Locate the cell with the specified text and output its (X, Y) center coordinate. 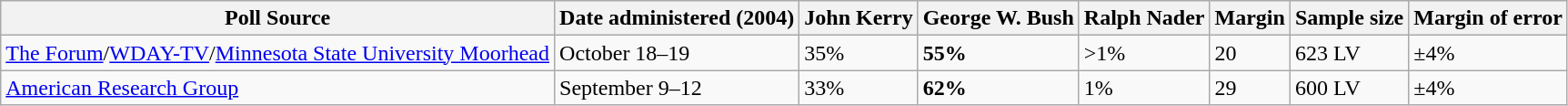
Poll Source (278, 18)
Ralph Nader (1144, 18)
1% (1144, 88)
29 (1250, 88)
62% (999, 88)
35% (859, 53)
The Forum/WDAY-TV/Minnesota State University Moorhead (278, 53)
Margin (1250, 18)
623 LV (1349, 53)
Date administered (2004) (677, 18)
33% (859, 88)
20 (1250, 53)
John Kerry (859, 18)
Sample size (1349, 18)
600 LV (1349, 88)
George W. Bush (999, 18)
October 18–19 (677, 53)
American Research Group (278, 88)
Margin of error (1488, 18)
55% (999, 53)
September 9–12 (677, 88)
>1% (1144, 53)
